Search for the cell housing the specified text and yield its [X, Y] center coordinate. 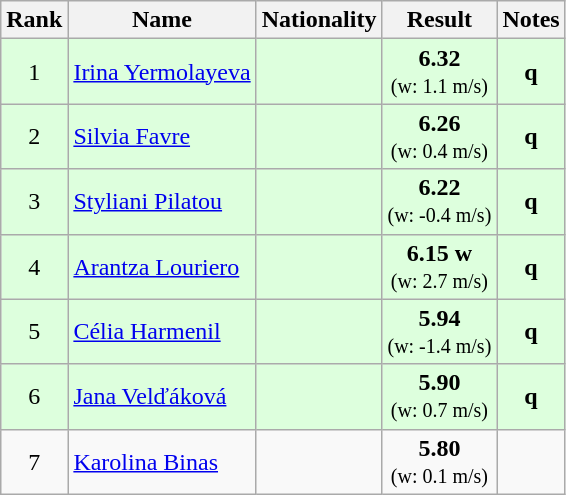
Name [162, 20]
2 [34, 136]
6.22(w: -0.4 m/s) [440, 202]
5.94(w: -1.4 m/s) [440, 332]
7 [34, 462]
Notes [531, 20]
Result [440, 20]
6.15 w(w: 2.7 m/s) [440, 266]
Karolina Binas [162, 462]
5 [34, 332]
6 [34, 396]
1 [34, 72]
Silvia Favre [162, 136]
6.32(w: 1.1 m/s) [440, 72]
Célia Harmenil [162, 332]
6.26(w: 0.4 m/s) [440, 136]
Nationality [319, 20]
Styliani Pilatou [162, 202]
Irina Yermolayeva [162, 72]
5.80(w: 0.1 m/s) [440, 462]
3 [34, 202]
4 [34, 266]
Arantza Louriero [162, 266]
5.90(w: 0.7 m/s) [440, 396]
Jana Velďáková [162, 396]
Rank [34, 20]
